Find where the given text appears and provide that cell's center as [x, y] coordinate. 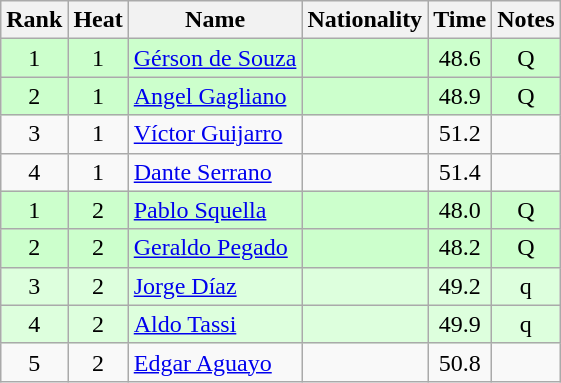
51.4 [460, 172]
49.2 [460, 286]
Rank [34, 20]
48.9 [460, 96]
Time [460, 20]
Dante Serrano [215, 172]
Heat [98, 20]
Aldo Tassi [215, 324]
49.9 [460, 324]
5 [34, 362]
51.2 [460, 134]
Jorge Díaz [215, 286]
Geraldo Pegado [215, 248]
Gérson de Souza [215, 58]
Name [215, 20]
48.0 [460, 210]
48.2 [460, 248]
Víctor Guijarro [215, 134]
Pablo Squella [215, 210]
Edgar Aguayo [215, 362]
Angel Gagliano [215, 96]
48.6 [460, 58]
50.8 [460, 362]
Nationality [365, 20]
Notes [526, 20]
